Provide the (x, y) coordinate of the cell's center where the given text is located.  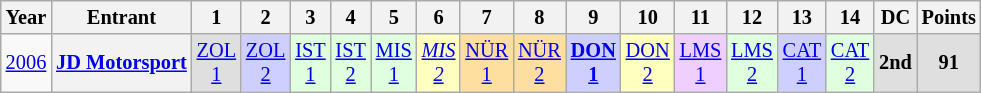
91 (949, 63)
8 (540, 17)
1 (216, 17)
Points (949, 17)
LMS2 (752, 63)
3 (310, 17)
DON2 (648, 63)
JD Motorsport (121, 63)
ZOL1 (216, 63)
IST2 (351, 63)
14 (850, 17)
10 (648, 17)
MIS2 (439, 63)
NÜR1 (486, 63)
5 (394, 17)
Year (26, 17)
12 (752, 17)
6 (439, 17)
NÜR2 (540, 63)
MIS1 (394, 63)
7 (486, 17)
13 (802, 17)
11 (701, 17)
LMS1 (701, 63)
2 (266, 17)
CAT1 (802, 63)
CAT2 (850, 63)
Entrant (121, 17)
2nd (896, 63)
4 (351, 17)
9 (594, 17)
2006 (26, 63)
DON1 (594, 63)
DC (896, 17)
IST1 (310, 63)
ZOL2 (266, 63)
